Extract the [x, y] coordinate from the center of the cell holding the provided text.  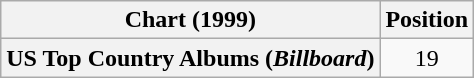
19 [427, 58]
Chart (1999) [190, 20]
US Top Country Albums (Billboard) [190, 58]
Position [427, 20]
